Return the (X, Y) coordinate for the center point of the cell that contains the specified text.  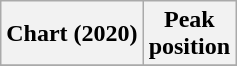
Peakposition (189, 34)
Chart (2020) (72, 34)
